For the text-containing cell, return its midpoint in [x, y] coordinate format. 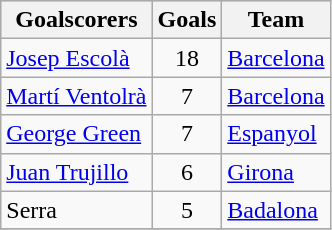
Josep Escolà [76, 58]
18 [187, 58]
Badalona [276, 210]
Team [276, 20]
Goals [187, 20]
Espanyol [276, 134]
Martí Ventolrà [76, 96]
Juan Trujillo [76, 172]
Serra [76, 210]
5 [187, 210]
Goalscorers [76, 20]
6 [187, 172]
George Green [76, 134]
Girona [276, 172]
